For the text-containing cell, return its midpoint in (X, Y) coordinate format. 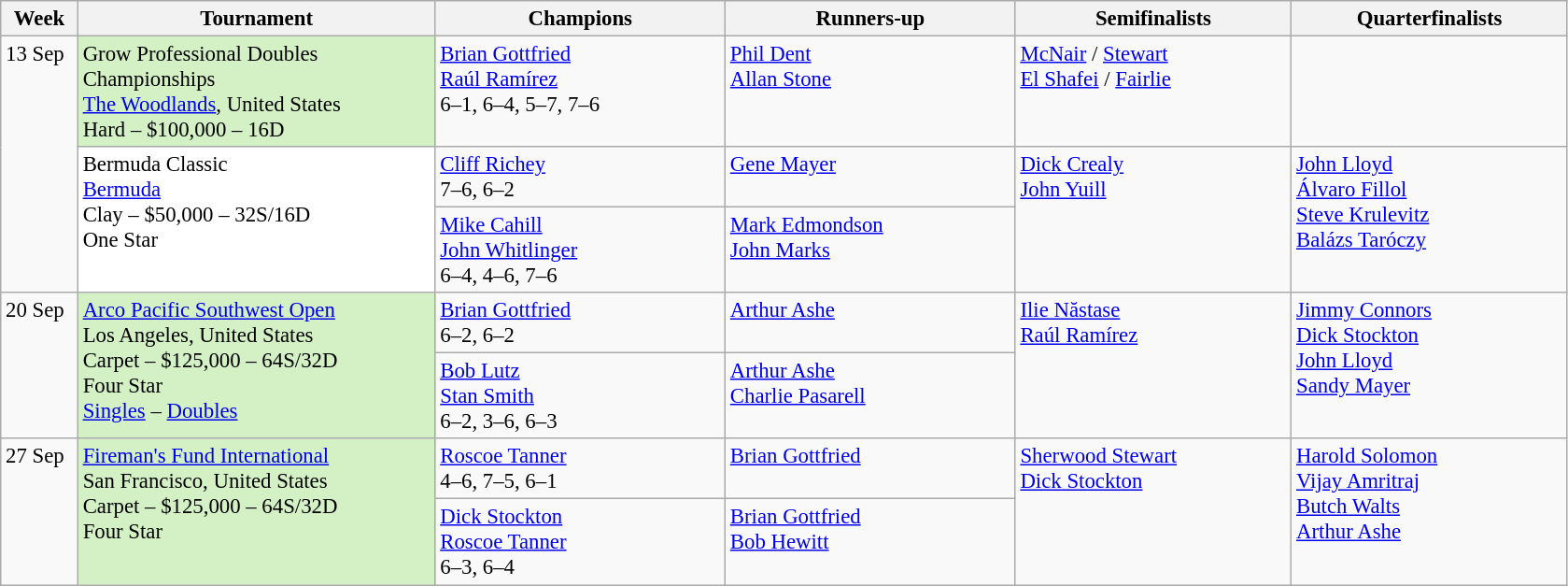
Mark Edmondson John Marks (870, 250)
Sherwood Stewart Dick Stockton (1153, 512)
Grow Professional Doubles Championships The Woodlands, United States Hard – $100,000 – 16D (256, 92)
Brian Gottfried 6–2, 6–2 (581, 323)
Bermuda Classic Bermuda Clay – $50,000 – 32S/16D One Star (256, 220)
Bob Lutz Stan Smith 6–2, 3–6, 6–3 (581, 396)
Brian Gottfried Raúl Ramírez 6–1, 6–4, 5–7, 7–6 (581, 92)
Tournament (256, 19)
13 Sep (39, 164)
John Lloyd Álvaro Fillol Steve Krulevitz Balázs Taróczy (1430, 220)
Cliff Richey 7–6, 6–2 (581, 178)
27 Sep (39, 512)
20 Sep (39, 365)
Arthur Ashe Charlie Pasarell (870, 396)
Arthur Ashe (870, 323)
Semifinalists (1153, 19)
Arco Pacific Southwest Open Los Angeles, United States Carpet – $125,000 – 64S/32D Four Star Singles – Doubles (256, 365)
Roscoe Tanner 4–6, 7–5, 6–1 (581, 469)
Fireman's Fund International San Francisco, United States Carpet – $125,000 – 64S/32D Four Star (256, 512)
Harold Solomon Vijay Amritraj Butch Walts Arthur Ashe (1430, 512)
Ilie Năstase Raúl Ramírez (1153, 365)
Gene Mayer (870, 178)
McNair / Stewart El Shafei / Fairlie (1153, 92)
Runners-up (870, 19)
Quarterfinalists (1430, 19)
Phil Dent Allan Stone (870, 92)
Brian Gottfried Bob Hewitt (870, 542)
Mike Cahill John Whitlinger 6–4, 4–6, 7–6 (581, 250)
Brian Gottfried (870, 469)
Dick Stockton Roscoe Tanner 6–3, 6–4 (581, 542)
Week (39, 19)
Jimmy Connors Dick Stockton John Lloyd Sandy Mayer (1430, 365)
Champions (581, 19)
Dick Crealy John Yuill (1153, 220)
